Pinpoint the cell where the given text exists, returning its [x, y] midpoint coordinate. 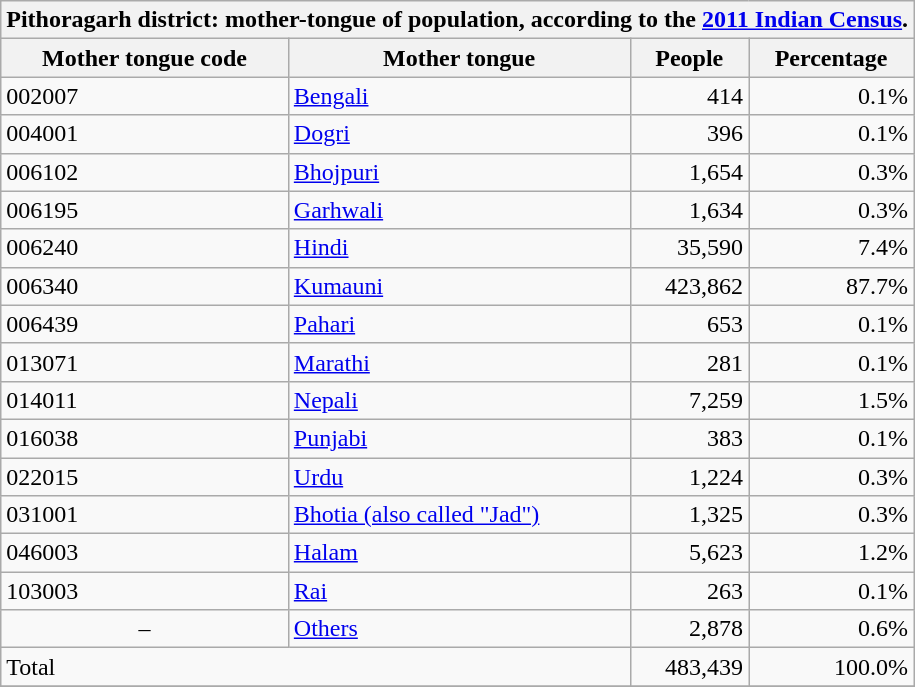
87.7% [832, 286]
423,862 [690, 286]
103003 [145, 591]
002007 [145, 96]
483,439 [690, 667]
396 [690, 134]
5,623 [690, 553]
2,878 [690, 629]
Punjabi [459, 438]
Mother tongue code [145, 58]
004001 [145, 134]
383 [690, 438]
Bengali [459, 96]
Pahari [459, 324]
People [690, 58]
Percentage [832, 58]
1,224 [690, 477]
Nepali [459, 400]
263 [690, 591]
1,325 [690, 515]
Kumauni [459, 286]
Bhojpuri [459, 172]
– [145, 629]
1.2% [832, 553]
016038 [145, 438]
7.4% [832, 248]
022015 [145, 477]
006340 [145, 286]
Halam [459, 553]
35,590 [690, 248]
014011 [145, 400]
006240 [145, 248]
281 [690, 362]
Bhotia (also called "Jad") [459, 515]
Rai [459, 591]
Pithoragarh district: mother-tongue of population, according to the 2011 Indian Census. [458, 20]
Marathi [459, 362]
Mother tongue [459, 58]
653 [690, 324]
Total [316, 667]
031001 [145, 515]
Hindi [459, 248]
Others [459, 629]
013071 [145, 362]
414 [690, 96]
046003 [145, 553]
100.0% [832, 667]
7,259 [690, 400]
1.5% [832, 400]
Dogri [459, 134]
Garhwali [459, 210]
006195 [145, 210]
006102 [145, 172]
Urdu [459, 477]
1,654 [690, 172]
006439 [145, 324]
0.6% [832, 629]
1,634 [690, 210]
